Search for the cell housing the specified text and yield its [X, Y] center coordinate. 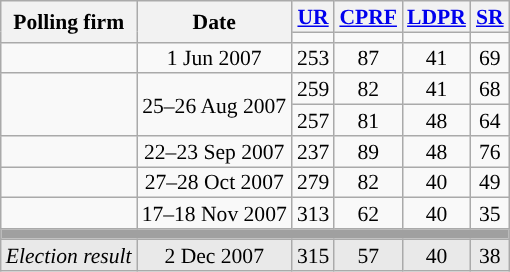
57 [368, 254]
49 [490, 182]
CPRF [368, 16]
UR [314, 16]
62 [368, 214]
257 [314, 120]
253 [314, 58]
81 [368, 120]
313 [314, 214]
68 [490, 90]
89 [368, 152]
237 [314, 152]
38 [490, 254]
76 [490, 152]
259 [314, 90]
87 [368, 58]
64 [490, 120]
Date [214, 22]
69 [490, 58]
1 Jun 2007 [214, 58]
2 Dec 2007 [214, 254]
22–23 Sep 2007 [214, 152]
17–18 Nov 2007 [214, 214]
SR [490, 16]
279 [314, 182]
LDPR [436, 16]
35 [490, 214]
Polling firm [69, 22]
27–28 Oct 2007 [214, 182]
315 [314, 254]
Election result [69, 254]
25–26 Aug 2007 [214, 105]
